Pinpoint the cell where the given text exists, returning its (X, Y) midpoint coordinate. 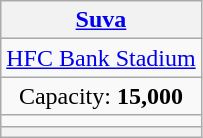
HFC Bank Stadium (101, 58)
Suva (101, 20)
Capacity: 15,000 (101, 96)
